Detect which cell encompasses the target text, then output its [x, y] center coordinate. 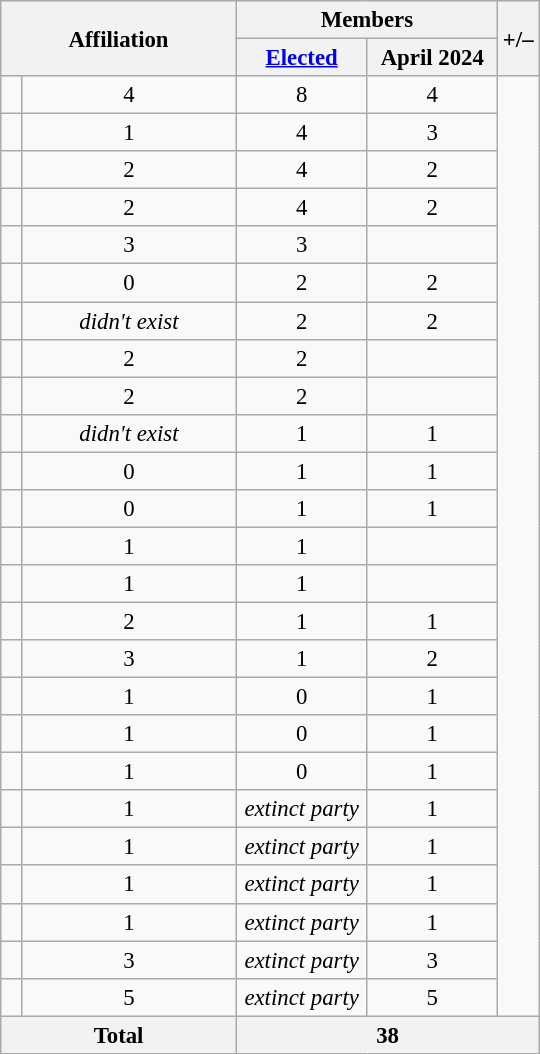
38 [387, 1035]
Total [119, 1035]
Elected [302, 58]
Members [366, 20]
8 [302, 95]
+/– [518, 38]
April 2024 [432, 58]
Affiliation [119, 38]
